For the text-containing cell, return its midpoint in [X, Y] coordinate format. 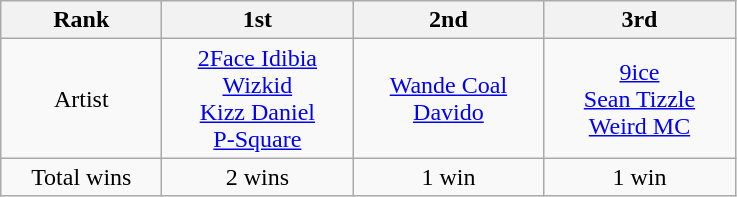
Artist [82, 98]
1st [258, 20]
2 wins [258, 177]
Total wins [82, 177]
2nd [448, 20]
Wande CoalDavido [448, 98]
9iceSean TizzleWeird MC [640, 98]
Rank [82, 20]
3rd [640, 20]
2Face IdibiaWizkidKizz DanielP-Square [258, 98]
